Capture the cell that displays the provided text and extract its (x, y) central coordinate. 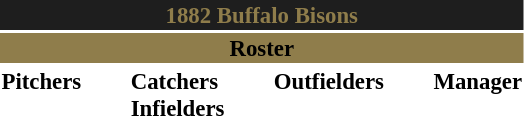
1882 Buffalo Bisons (262, 15)
Roster (262, 48)
